Determine the (X, Y) coordinate at the center of the cell enclosing the given text.  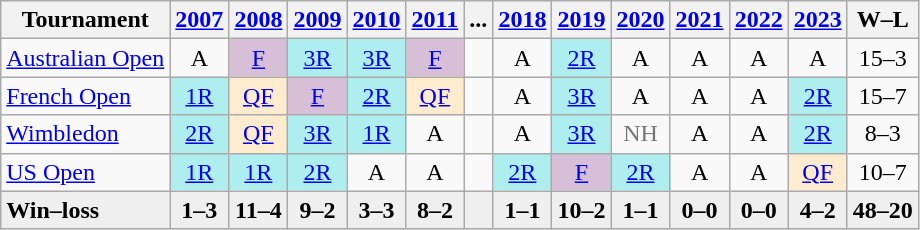
4–2 (818, 210)
NH (640, 134)
US Open (86, 172)
Tournament (86, 20)
2022 (758, 20)
8–3 (882, 134)
Australian Open (86, 58)
2021 (700, 20)
15–3 (882, 58)
10–7 (882, 172)
2009 (318, 20)
2019 (582, 20)
15–7 (882, 96)
2018 (522, 20)
1–3 (200, 210)
2011 (435, 20)
8–2 (435, 210)
2023 (818, 20)
10–2 (582, 210)
48–20 (882, 210)
2008 (258, 20)
2007 (200, 20)
Win–loss (86, 210)
11–4 (258, 210)
W–L (882, 20)
9–2 (318, 210)
3–3 (376, 210)
... (478, 20)
French Open (86, 96)
Wimbledon (86, 134)
2020 (640, 20)
2010 (376, 20)
